Capture the cell that displays the provided text and extract its [x, y] central coordinate. 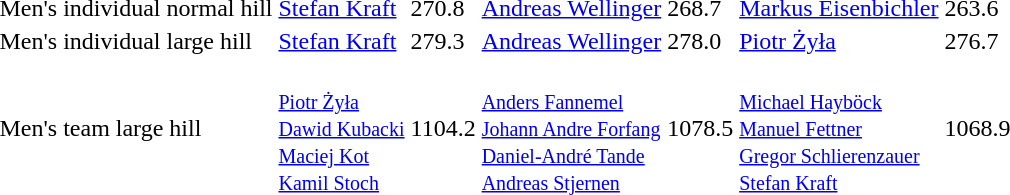
279.3 [443, 41]
Stefan Kraft [342, 41]
Andreas Wellinger [572, 41]
Piotr Żyła [839, 41]
278.0 [700, 41]
